Provide the (X, Y) coordinate of the cell's center where the given text is located.  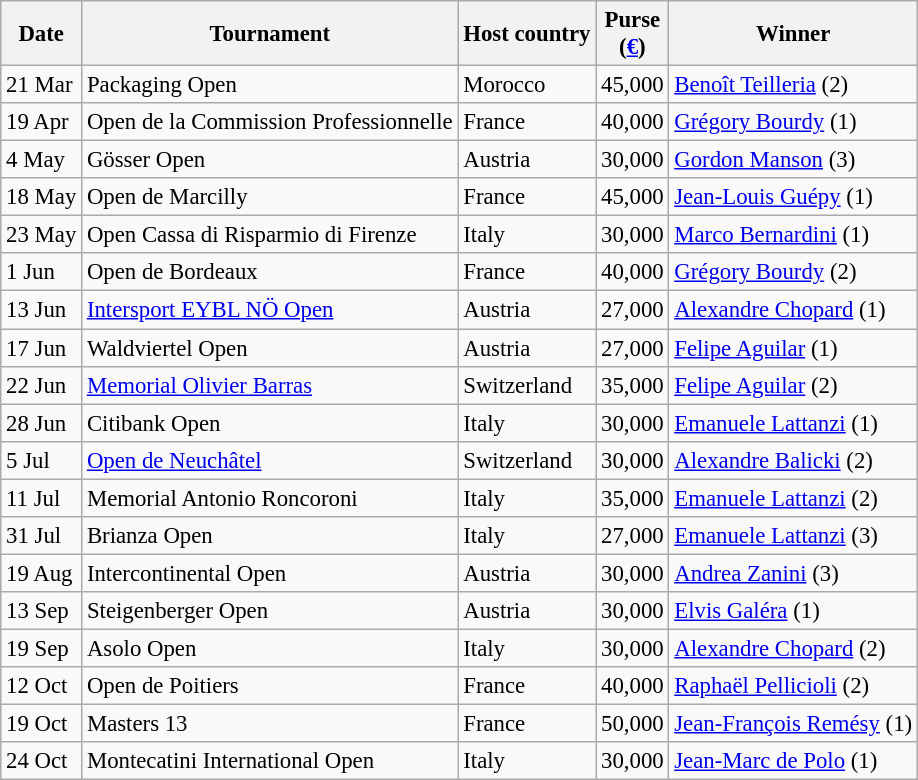
Emanuele Lattanzi (2) (793, 498)
Open de Poitiers (270, 686)
4 May (42, 160)
Jean-Marc de Polo (1) (793, 761)
Raphaël Pellicioli (2) (793, 686)
28 Jun (42, 423)
Felipe Aguilar (1) (793, 348)
12 Oct (42, 686)
1 Jun (42, 273)
Purse(€) (632, 34)
Packaging Open (270, 85)
5 Jul (42, 460)
13 Jun (42, 310)
Benoît Teilleria (2) (793, 85)
Open de la Commission Professionnelle (270, 122)
Jean-Louis Guépy (1) (793, 197)
11 Jul (42, 498)
19 Aug (42, 573)
Jean-François Remésy (1) (793, 724)
19 Apr (42, 122)
Alexandre Chopard (1) (793, 310)
22 Jun (42, 385)
Open Cassa di Risparmio di Firenze (270, 235)
Elvis Galéra (1) (793, 611)
Tournament (270, 34)
Host country (527, 34)
Masters 13 (270, 724)
Gordon Manson (3) (793, 160)
31 Jul (42, 536)
Grégory Bourdy (1) (793, 122)
Emanuele Lattanzi (3) (793, 536)
Andrea Zanini (3) (793, 573)
18 May (42, 197)
Gösser Open (270, 160)
Grégory Bourdy (2) (793, 273)
24 Oct (42, 761)
Felipe Aguilar (2) (793, 385)
Open de Bordeaux (270, 273)
Winner (793, 34)
Montecatini International Open (270, 761)
Memorial Antonio Roncoroni (270, 498)
17 Jun (42, 348)
23 May (42, 235)
Asolo Open (270, 648)
13 Sep (42, 611)
Open de Neuchâtel (270, 460)
19 Sep (42, 648)
Citibank Open (270, 423)
Open de Marcilly (270, 197)
21 Mar (42, 85)
Waldviertel Open (270, 348)
Date (42, 34)
Intercontinental Open (270, 573)
Alexandre Balicki (2) (793, 460)
Marco Bernardini (1) (793, 235)
Intersport EYBL NÖ Open (270, 310)
Alexandre Chopard (2) (793, 648)
19 Oct (42, 724)
Emanuele Lattanzi (1) (793, 423)
Morocco (527, 85)
Brianza Open (270, 536)
Steigenberger Open (270, 611)
Memorial Olivier Barras (270, 385)
50,000 (632, 724)
